Return (x, y) of the center of cell containing provided text 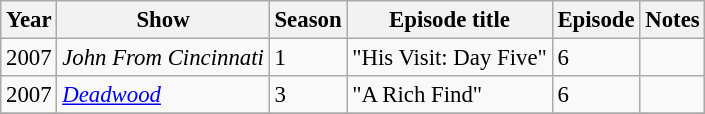
"His Visit: Day Five" (450, 58)
John From Cincinnati (163, 58)
Episode title (450, 20)
1 (308, 58)
3 (308, 95)
Show (163, 20)
"A Rich Find" (450, 95)
Notes (672, 20)
Season (308, 20)
Episode (596, 20)
Year (29, 20)
Deadwood (163, 95)
